Pinpoint the cell where the given text exists, returning its [X, Y] midpoint coordinate. 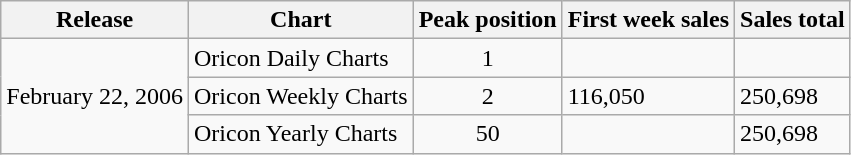
Sales total [793, 20]
Release [95, 20]
Oricon Weekly Charts [300, 96]
Chart [300, 20]
2 [488, 96]
First week sales [648, 20]
50 [488, 134]
1 [488, 58]
Oricon Yearly Charts [300, 134]
Peak position [488, 20]
Oricon Daily Charts [300, 58]
February 22, 2006 [95, 96]
116,050 [648, 96]
